Provide the [X, Y] coordinate of the cell's center where the given text is located.  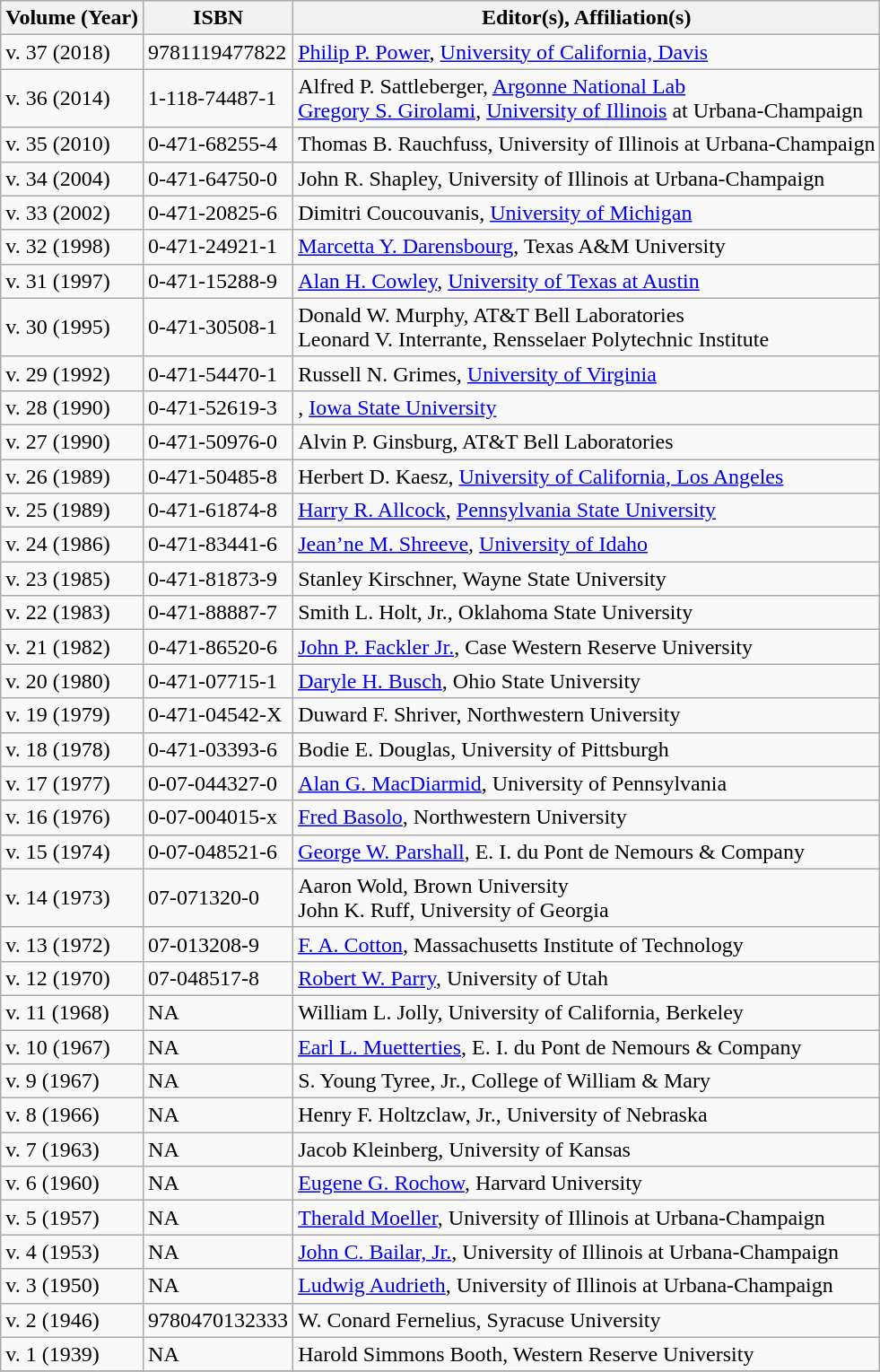
v. 13 (1972) [72, 944]
0-07-004015-x [219, 817]
Fred Basolo, Northwestern University [587, 817]
0-471-03393-6 [219, 749]
0-471-52619-3 [219, 407]
0-471-50485-8 [219, 476]
F. A. Cotton, Massachusetts Institute of Technology [587, 944]
W. Conard Fernelius, Syracuse University [587, 1320]
Volume (Year) [72, 18]
07-013208-9 [219, 944]
v. 20 (1980) [72, 681]
0-471-04542-X [219, 715]
George W. Parshall, E. I. du Pont de Nemours & Company [587, 852]
v. 8 (1966) [72, 1115]
v. 9 (1967) [72, 1081]
S. Young Tyree, Jr., College of William & Mary [587, 1081]
Alan G. MacDiarmid, University of Pennsylvania [587, 783]
Earl L. Muetterties, E. I. du Pont de Nemours & Company [587, 1047]
0-471-81873-9 [219, 579]
Stanley Kirschner, Wayne State University [587, 579]
v. 21 (1982) [72, 647]
Duward F. Shriver, Northwestern University [587, 715]
07-048517-8 [219, 978]
0-471-20825-6 [219, 213]
Harold Simmons Booth, Western Reserve University [587, 1354]
0-471-61874-8 [219, 511]
ISBN [219, 18]
Daryle H. Busch, Ohio State University [587, 681]
, Iowa State University [587, 407]
v. 34 (2004) [72, 179]
John R. Shapley, University of Illinois at Urbana-Champaign [587, 179]
Ludwig Audrieth, University of Illinois at Urbana-Champaign [587, 1286]
0-471-88887-7 [219, 613]
v. 37 (2018) [72, 52]
v. 23 (1985) [72, 579]
0-07-048521-6 [219, 852]
v. 35 (2010) [72, 144]
v. 16 (1976) [72, 817]
0-471-54470-1 [219, 373]
0-471-68255-4 [219, 144]
Jean’ne M. Shreeve, University of Idaho [587, 545]
v. 27 (1990) [72, 441]
0-471-64750-0 [219, 179]
Harry R. Allcock, Pennsylvania State University [587, 511]
Alan H. Cowley, University of Texas at Austin [587, 281]
Thomas B. Rauchfuss, University of Illinois at Urbana-Champaign [587, 144]
Therald Moeller, University of Illinois at Urbana-Champaign [587, 1218]
Eugene G. Rochow, Harvard University [587, 1184]
v. 30 (1995) [72, 327]
William L. Jolly, University of California, Berkeley [587, 1012]
9780470132333 [219, 1320]
07-071320-0 [219, 897]
Herbert D. Kaesz, University of California, Los Angeles [587, 476]
0-471-83441-6 [219, 545]
v. 24 (1986) [72, 545]
1-118-74487-1 [219, 99]
v. 17 (1977) [72, 783]
v. 14 (1973) [72, 897]
v. 5 (1957) [72, 1218]
v. 3 (1950) [72, 1286]
v. 31 (1997) [72, 281]
Bodie E. Douglas, University of Pittsburgh [587, 749]
John C. Bailar, Jr., University of Illinois at Urbana-Champaign [587, 1252]
v. 22 (1983) [72, 613]
Dimitri Coucouvanis, University of Michigan [587, 213]
v. 10 (1967) [72, 1047]
v. 33 (2002) [72, 213]
John P. Fackler Jr., Case Western Reserve University [587, 647]
v. 28 (1990) [72, 407]
v. 26 (1989) [72, 476]
0-471-50976-0 [219, 441]
0-471-15288-9 [219, 281]
Alfred P. Sattleberger, Argonne National LabGregory S. Girolami, University of Illinois at Urbana-Champaign [587, 99]
Alvin P. Ginsburg, AT&T Bell Laboratories [587, 441]
v. 15 (1974) [72, 852]
Henry F. Holtzclaw, Jr., University of Nebraska [587, 1115]
Marcetta Y. Darensbourg, Texas A&M University [587, 247]
v. 1 (1939) [72, 1354]
0-07-044327-0 [219, 783]
v. 12 (1970) [72, 978]
v. 4 (1953) [72, 1252]
Donald W. Murphy, AT&T Bell LaboratoriesLeonard V. Interrante, Rensselaer Polytechnic Institute [587, 327]
0-471-30508-1 [219, 327]
v. 25 (1989) [72, 511]
v. 6 (1960) [72, 1184]
v. 29 (1992) [72, 373]
0-471-07715-1 [219, 681]
Robert W. Parry, University of Utah [587, 978]
0-471-24921-1 [219, 247]
Russell N. Grimes, University of Virginia [587, 373]
v. 11 (1968) [72, 1012]
v. 2 (1946) [72, 1320]
v. 18 (1978) [72, 749]
v. 19 (1979) [72, 715]
9781119477822 [219, 52]
Jacob Kleinberg, University of Kansas [587, 1149]
v. 32 (1998) [72, 247]
Editor(s), Affiliation(s) [587, 18]
Smith L. Holt, Jr., Oklahoma State University [587, 613]
v. 7 (1963) [72, 1149]
v. 36 (2014) [72, 99]
Aaron Wold, Brown UniversityJohn K. Ruff, University of Georgia [587, 897]
Philip P. Power, University of California, Davis [587, 52]
0-471-86520-6 [219, 647]
